Determine the [X, Y] coordinate at the center of the cell enclosing the given text.  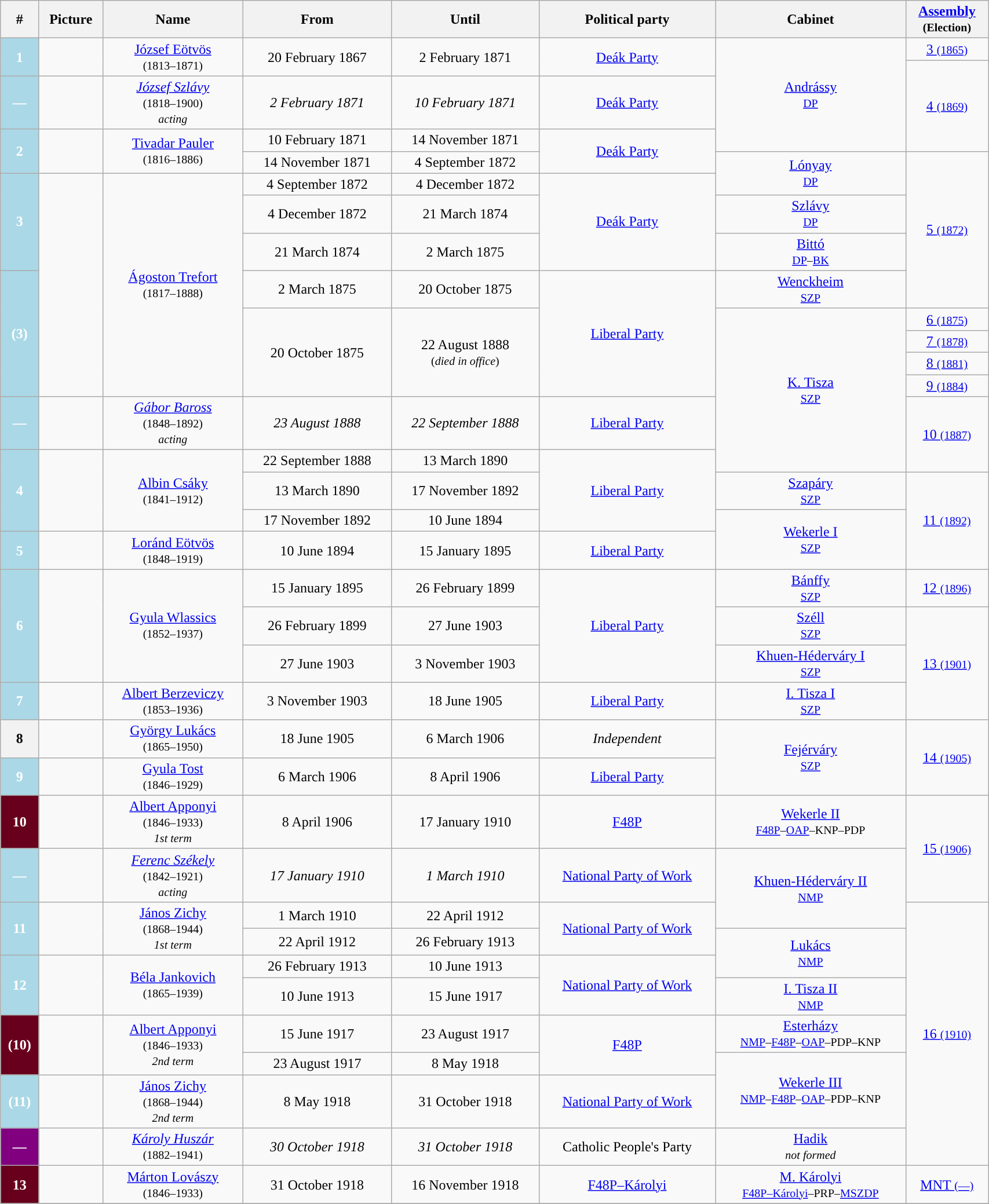
SzlávyDP [811, 214]
10 (1887) [947, 434]
WenckheimSZP [811, 290]
Albert Apponyi(1846–1933)2nd term [173, 1045]
Khuen-Héderváry ISZP [811, 664]
7 (1878) [947, 341]
20 February 1867 [317, 57]
4 (1869) [947, 105]
Wekerle IIF48P–OAP–KNP–PDP [811, 822]
10 [20, 822]
7 [20, 701]
Ferenc Székely(1842–1921)acting [173, 875]
11 (1892) [947, 521]
30 October 1918 [317, 1147]
5 (1872) [947, 229]
Albin Csáky(1841–1912) [173, 491]
6 (1875) [947, 319]
Gábor Baross(1848–1892)acting [173, 423]
Cabinet [811, 20]
(10) [20, 1045]
Márton Lovászy(1846–1933) [173, 1185]
Political party [627, 20]
# [20, 20]
9 (1884) [947, 385]
3 (1865) [947, 49]
12 [20, 985]
23 August 1888 [317, 423]
János Zichy(1868–1944)2nd term [173, 1101]
5 [20, 550]
EsterházyNMP–F48P–OAP–PDP–KNP [811, 1034]
BittóDP–BK [811, 251]
Wekerle IIINMP–F48P–OAP–PDP–KNP [811, 1090]
F48P–Károlyi [627, 1185]
Name [173, 20]
1 [20, 57]
6 [20, 625]
(11) [20, 1101]
Khuen-Héderváry IINMP [811, 888]
FejérvárySZP [811, 757]
LukácsNMP [811, 953]
16 (1910) [947, 1033]
K. TiszaSZP [811, 390]
Until [466, 20]
9 [20, 776]
12 (1896) [947, 588]
14 (1905) [947, 757]
4 [20, 491]
Ágoston Trefort(1817–1888) [173, 285]
13 (1901) [947, 664]
13 [20, 1185]
SzéllSZP [811, 625]
From [317, 20]
József Eötvös(1813–1871) [173, 57]
Albert Berzeviczy(1853–1936) [173, 701]
M. KárolyiF48P–Károlyi–PRP–MSZDP [811, 1185]
8 [20, 739]
AndrássyDP [811, 95]
8 (1881) [947, 363]
Independent [627, 739]
SzapárySZP [811, 491]
15 (1906) [947, 848]
János Zichy(1868–1944)1st term [173, 928]
György Lukács(1865–1950) [173, 739]
(3) [20, 334]
Albert Apponyi(1846–1933)1st term [173, 822]
Wekerle ISZP [811, 540]
BánffySZP [811, 588]
3 [20, 222]
Hadiknot formed [811, 1147]
Loránd Eötvös(1848–1919) [173, 550]
22 August 1888(died in office) [466, 352]
Catholic People's Party [627, 1147]
Gyula Tost(1846–1929) [173, 776]
I. Tisza ISZP [811, 701]
Gyula Wlassics(1852–1937) [173, 625]
Picture [71, 20]
MNT (—) [947, 1185]
Béla Jankovich(1865–1939) [173, 985]
I. Tisza IINMP [811, 996]
Tivadar Pauler(1816–1886) [173, 151]
József Szlávy(1818–1900)acting [173, 103]
11 [20, 928]
16 November 1918 [466, 1185]
Károly Huszár(1882–1941) [173, 1147]
2 [20, 151]
LónyayDP [811, 173]
Assembly(Election) [947, 20]
